Capture the cell that displays the provided text and extract its [x, y] central coordinate. 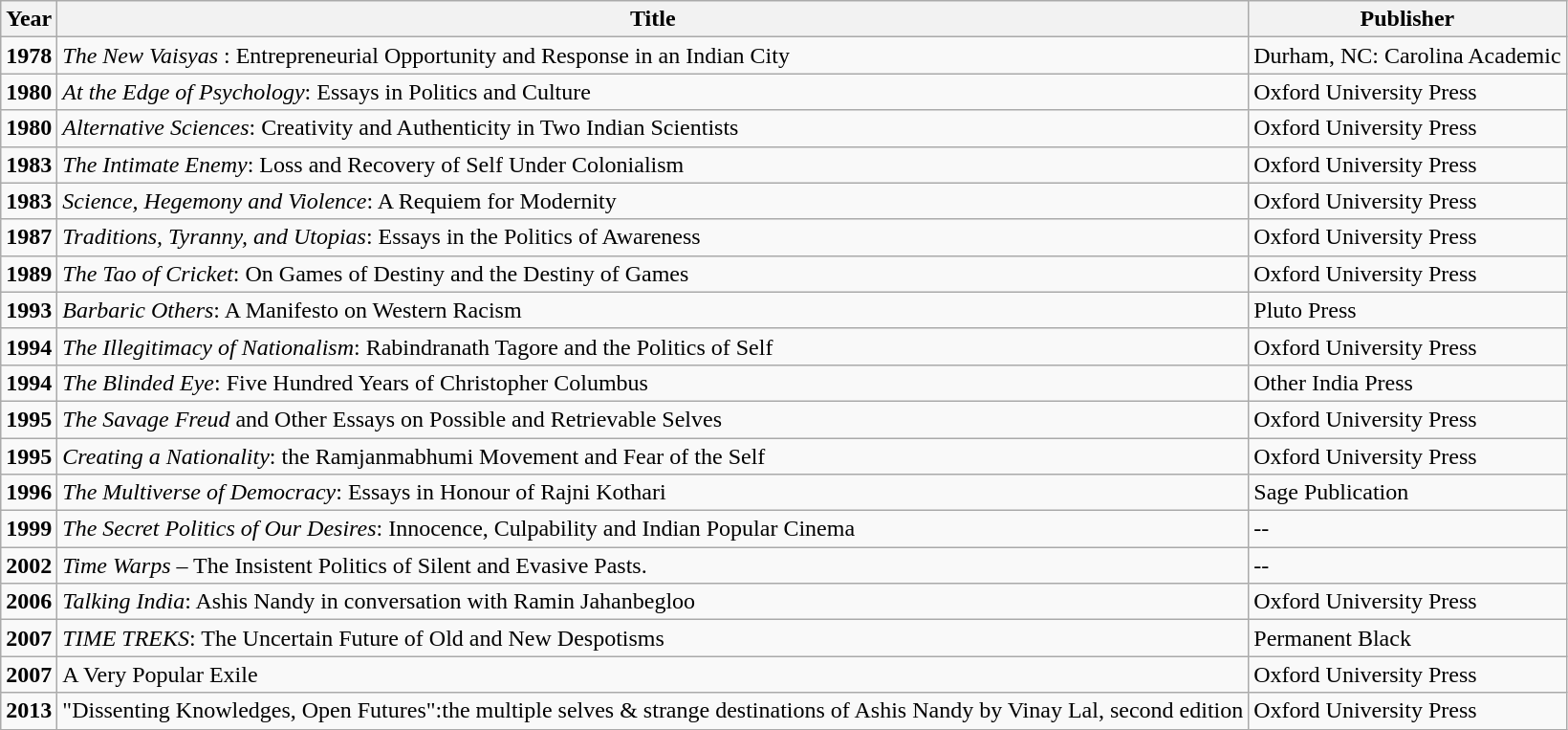
Publisher [1407, 19]
Talking India: Ashis Nandy in conversation with Ramin Jahanbegloo [653, 602]
Barbaric Others: A Manifesto on Western Racism [653, 310]
Creating a Nationality: the Ramjanmabhumi Movement and Fear of the Self [653, 456]
Sage Publication [1407, 493]
The Tao of Cricket: On Games of Destiny and the Destiny of Games [653, 274]
2002 [29, 565]
Alternative Sciences: Creativity and Authenticity in Two Indian Scientists [653, 128]
The Illegitimacy of Nationalism: Rabindranath Tagore and the Politics of Self [653, 346]
TIME TREKS: The Uncertain Future of Old and New Despotisms [653, 638]
At the Edge of Psychology: Essays in Politics and Culture [653, 92]
The New Vaisyas : Entrepreneurial Opportunity and Response in an Indian City [653, 55]
1993 [29, 310]
The Savage Freud and Other Essays on Possible and Retrievable Selves [653, 419]
1996 [29, 493]
Time Warps – The Insistent Politics of Silent and Evasive Pasts. [653, 565]
Permanent Black [1407, 638]
The Multiverse of Democracy: Essays in Honour of Rajni Kothari [653, 493]
"Dissenting Knowledges, Open Futures":the multiple selves & strange destinations of Ashis Nandy by Vinay Lal, second edition [653, 711]
1999 [29, 529]
The Intimate Enemy: Loss and Recovery of Self Under Colonialism [653, 165]
Science, Hegemony and Violence: A Requiem for Modernity [653, 201]
Year [29, 19]
Durham, NC: Carolina Academic [1407, 55]
Title [653, 19]
1989 [29, 274]
A Very Popular Exile [653, 675]
The Blinded Eye: Five Hundred Years of Christopher Columbus [653, 383]
1978 [29, 55]
The Secret Politics of Our Desires: Innocence, Culpability and Indian Popular Cinema [653, 529]
Other India Press [1407, 383]
Pluto Press [1407, 310]
Traditions, Tyranny, and Utopias: Essays in the Politics of Awareness [653, 237]
2013 [29, 711]
1987 [29, 237]
2006 [29, 602]
